From the cell containing the given text, extract its center point as (x, y) coordinate. 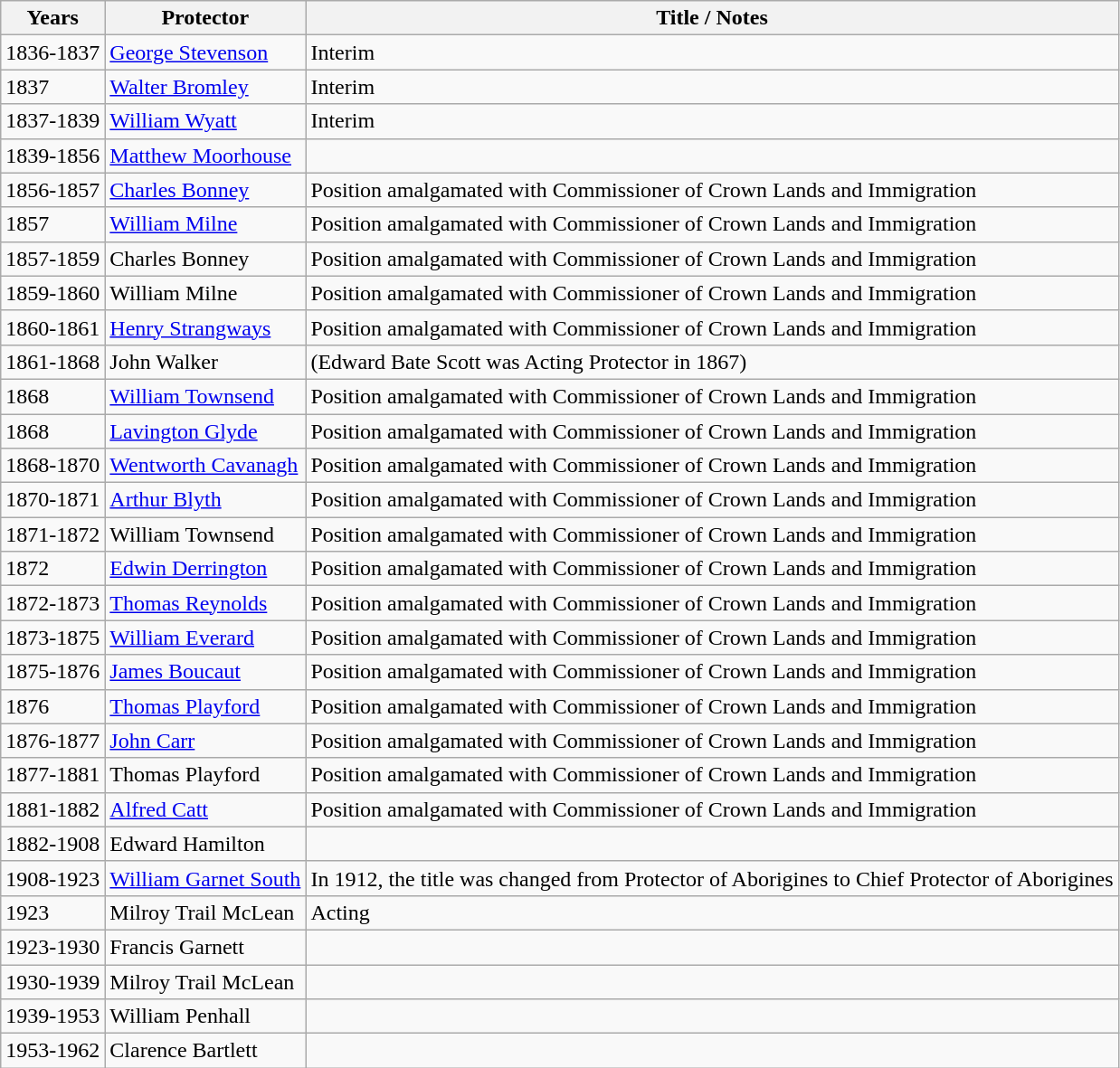
1953-1962 (52, 1051)
Edward Hamilton (205, 844)
William Penhall (205, 1016)
1908-1923 (52, 878)
John Carr (205, 741)
George Stevenson (205, 52)
1882-1908 (52, 844)
Protector (205, 18)
Francis Garnett (205, 947)
Henry Strangways (205, 327)
1857-1859 (52, 259)
1873-1875 (52, 638)
William Garnet South (205, 878)
1871-1872 (52, 534)
1857 (52, 224)
Clarence Bartlett (205, 1051)
In 1912, the title was changed from Protector of Aborigines to Chief Protector of Aborigines (712, 878)
1837 (52, 87)
Wentworth Cavanagh (205, 466)
Arthur Blyth (205, 500)
1839-1856 (52, 156)
1868-1870 (52, 466)
1923 (52, 912)
1881-1882 (52, 809)
1837-1839 (52, 121)
Thomas Reynolds (205, 603)
Walter Bromley (205, 87)
Alfred Catt (205, 809)
Lavington Glyde (205, 431)
1876-1877 (52, 741)
John Walker (205, 362)
1939-1953 (52, 1016)
1859-1860 (52, 293)
1923-1930 (52, 947)
Years (52, 18)
1877-1881 (52, 775)
1861-1868 (52, 362)
Title / Notes (712, 18)
1872-1873 (52, 603)
William Wyatt (205, 121)
1860-1861 (52, 327)
Edwin Derrington (205, 569)
1930-1939 (52, 981)
1872 (52, 569)
Matthew Moorhouse (205, 156)
James Boucaut (205, 672)
1836-1837 (52, 52)
Acting (712, 912)
(Edward Bate Scott was Acting Protector in 1867) (712, 362)
1856-1857 (52, 190)
William Everard (205, 638)
1876 (52, 706)
1875-1876 (52, 672)
1870-1871 (52, 500)
